Output the (X, Y) coordinate of the center of the cell containing the given text.  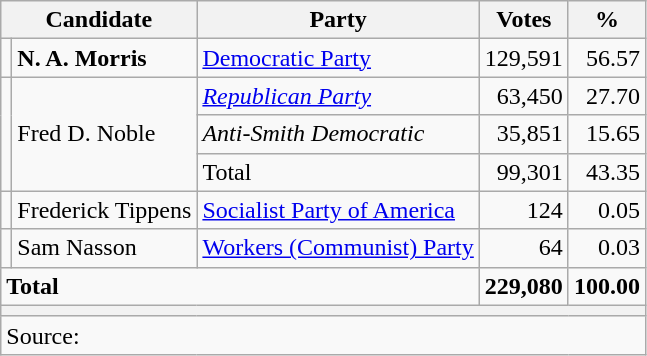
Sam Nasson (104, 248)
64 (524, 248)
Party (338, 20)
Votes (524, 20)
15.65 (606, 134)
35,851 (524, 134)
% (606, 20)
99,301 (524, 172)
100.00 (606, 286)
Democratic Party (338, 58)
63,450 (524, 96)
Workers (Communist) Party (338, 248)
43.35 (606, 172)
0.03 (606, 248)
N. A. Morris (104, 58)
Candidate (99, 20)
27.70 (606, 96)
56.57 (606, 58)
Anti-Smith Democratic (338, 134)
0.05 (606, 210)
Source: (324, 335)
Socialist Party of America (338, 210)
129,591 (524, 58)
124 (524, 210)
229,080 (524, 286)
Frederick Tippens (104, 210)
Republican Party (338, 96)
Fred D. Noble (104, 134)
